For the text-containing cell, return its midpoint in [X, Y] coordinate format. 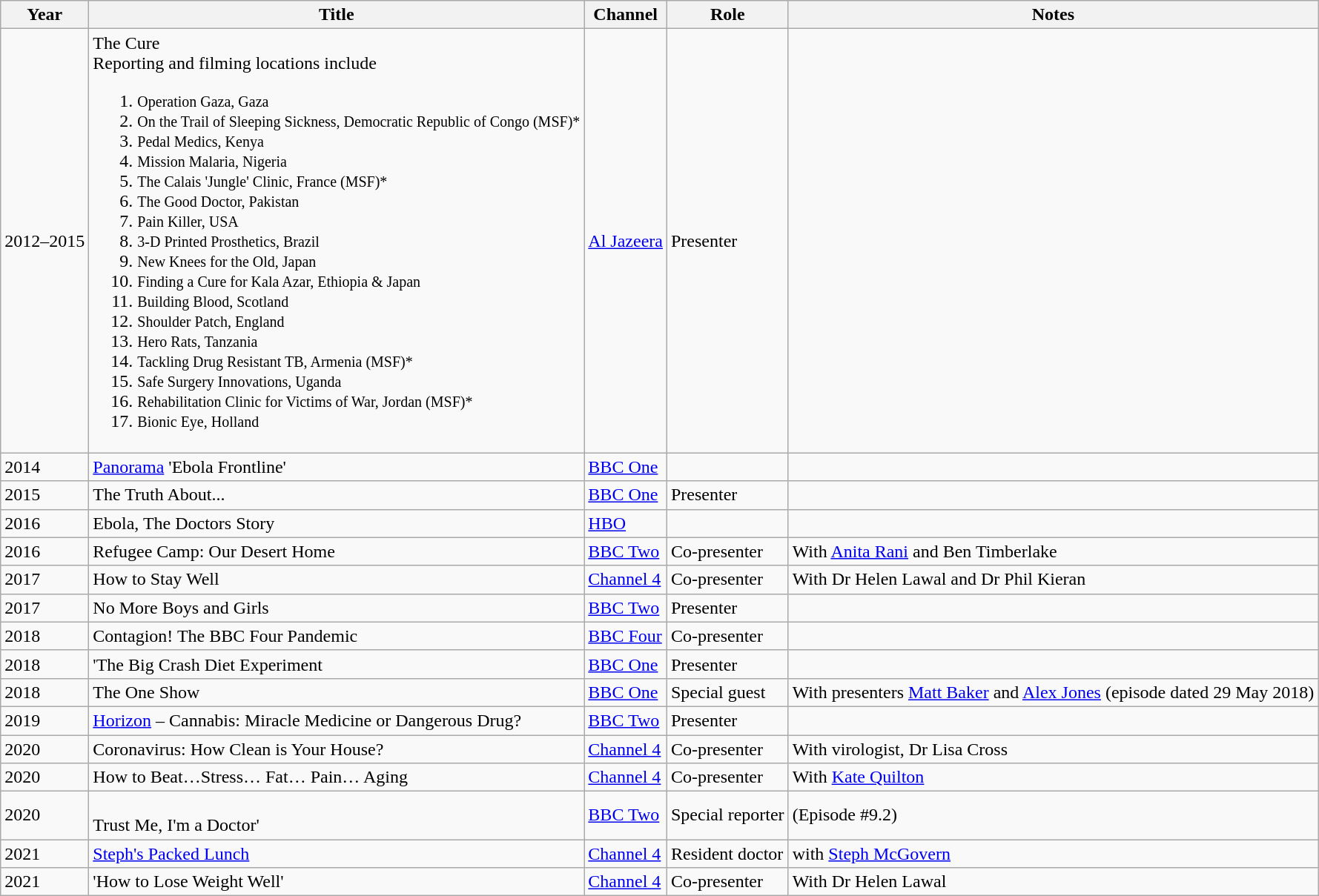
Panorama 'Ebola Frontline' [337, 467]
The One Show [337, 692]
(Episode #9.2) [1053, 815]
'The Big Crash Diet Experiment [337, 664]
Notes [1053, 15]
Role [727, 15]
The Truth About... [337, 495]
2015 [44, 495]
Steph's Packed Lunch [337, 854]
Special reporter [727, 815]
How to Beat…Stress… Fat… Pain… Aging [337, 777]
With presenters Matt Baker and Alex Jones (episode dated 29 May 2018) [1053, 692]
Contagion! The BBC Four Pandemic [337, 636]
Special guest [727, 692]
with Steph McGovern [1053, 854]
BBC Four [626, 636]
Al Jazeera [626, 241]
With virologist, Dr Lisa Cross [1053, 749]
2019 [44, 720]
Ebola, The Doctors Story [337, 523]
No More Boys and Girls [337, 608]
Coronavirus: How Clean is Your House? [337, 749]
How to Stay Well [337, 580]
Resident doctor [727, 854]
With Dr Helen Lawal and Dr Phil Kieran [1053, 580]
'How to Lose Weight Well' [337, 882]
With Kate Quilton [1053, 777]
Title [337, 15]
HBO [626, 523]
With Dr Helen Lawal [1053, 882]
Refugee Camp: Our Desert Home [337, 551]
Year [44, 15]
2014 [44, 467]
With Anita Rani and Ben Timberlake [1053, 551]
2012–2015 [44, 241]
Horizon – Cannabis: Miracle Medicine or Dangerous Drug? [337, 720]
Trust Me, I'm a Doctor' [337, 815]
Channel [626, 15]
